From the cell containing the given text, extract its center point as (X, Y) coordinate. 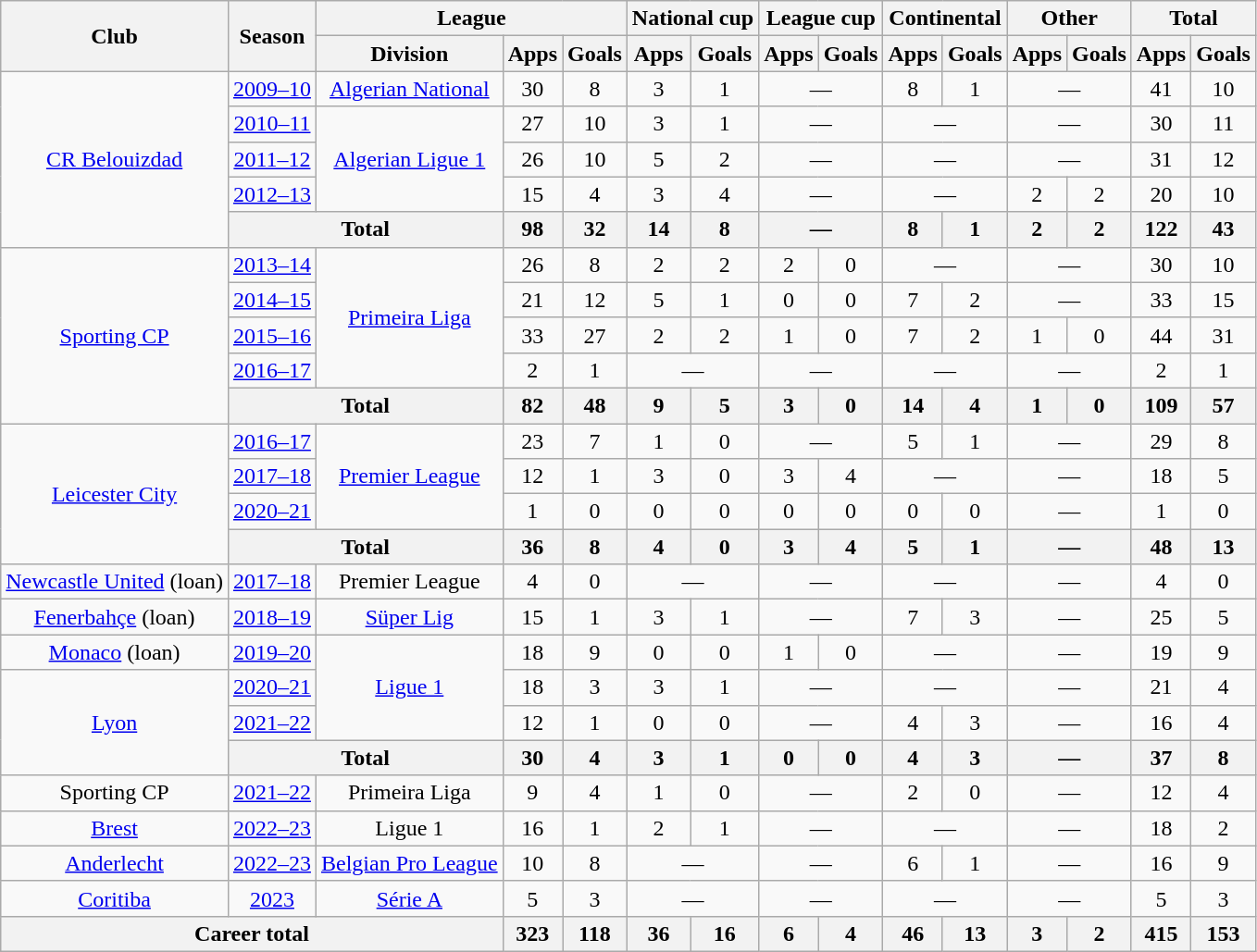
43 (1224, 229)
29 (1161, 441)
2018–19 (272, 617)
2014–15 (272, 300)
23 (532, 441)
46 (913, 933)
118 (595, 933)
Other (1069, 19)
323 (532, 933)
Anderlecht (115, 863)
82 (532, 405)
2010–11 (272, 124)
44 (1161, 335)
Newcastle United (loan) (115, 582)
Club (115, 36)
2009–10 (272, 89)
Série A (409, 898)
19 (1161, 652)
98 (532, 229)
Lyon (115, 723)
11 (1224, 124)
National cup (692, 19)
CR Belouizdad (115, 159)
415 (1161, 933)
Leicester City (115, 494)
Algerian Ligue 1 (409, 159)
Coritiba (115, 898)
2019–20 (272, 652)
Süper Lig (409, 617)
Season (272, 36)
32 (595, 229)
2023 (272, 898)
20 (1161, 194)
57 (1224, 405)
Career total (252, 933)
2015–16 (272, 335)
League (471, 19)
2013–14 (272, 265)
2011–12 (272, 159)
122 (1161, 229)
Continental (945, 19)
109 (1161, 405)
Fenerbahçe (loan) (115, 617)
Division (409, 54)
Algerian National (409, 89)
League cup (821, 19)
37 (1161, 758)
41 (1161, 89)
Brest (115, 828)
153 (1224, 933)
25 (1161, 617)
Belgian Pro League (409, 863)
Monaco (loan) (115, 652)
2012–13 (272, 194)
